Return the (x, y) coordinate for the center point of the cell that contains the specified text.  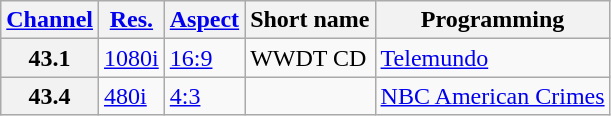
4:3 (204, 96)
Programming (492, 20)
1080i (132, 58)
480i (132, 96)
WWDT CD (310, 58)
43.1 (50, 58)
NBC American Crimes (492, 96)
43.4 (50, 96)
Channel (50, 20)
Short name (310, 20)
Aspect (204, 20)
16:9 (204, 58)
Telemundo (492, 58)
Res. (132, 20)
